Extract the (x, y) coordinate from the center of the cell holding the provided text.  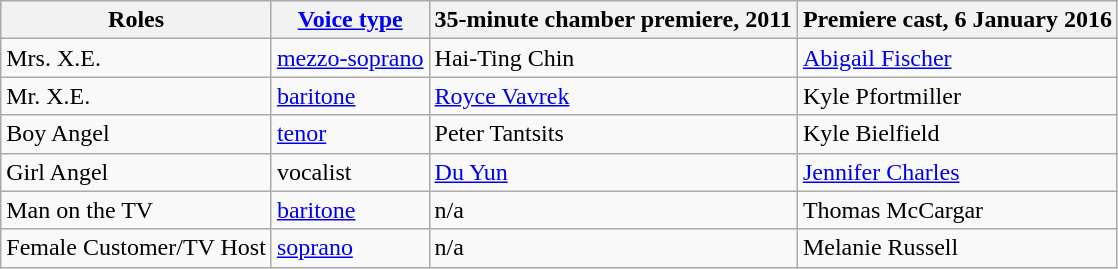
Royce Vavrek (613, 96)
Kyle Bielfield (957, 134)
Peter Tantsits (613, 134)
Girl Angel (136, 172)
35-minute chamber premiere, 2011 (613, 20)
Hai-Ting Chin (613, 58)
soprano (350, 248)
Mrs. X.E. (136, 58)
Voice type (350, 20)
Kyle Pfortmiller (957, 96)
Roles (136, 20)
Jennifer Charles (957, 172)
Thomas McCargar (957, 210)
Premiere cast, 6 January 2016 (957, 20)
tenor (350, 134)
Boy Angel (136, 134)
Abigail Fischer (957, 58)
Female Customer/TV Host (136, 248)
Du Yun (613, 172)
vocalist (350, 172)
Melanie Russell (957, 248)
Man on the TV (136, 210)
mezzo-soprano (350, 58)
Mr. X.E. (136, 96)
